For the text-containing cell, return its midpoint in [X, Y] coordinate format. 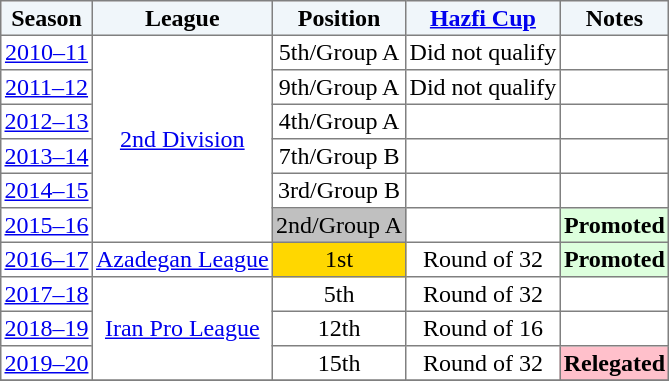
1st [339, 259]
Round of 16 [483, 328]
9th/Group A [339, 87]
Azadegan League [182, 259]
Notes [614, 18]
2015–16 [47, 225]
2014–15 [47, 190]
4th/Group A [339, 121]
15th [339, 363]
Position [339, 18]
5th [339, 294]
Iran Pro League [182, 329]
2nd Division [182, 138]
5th/Group A [339, 52]
2013–14 [47, 156]
2016–17 [47, 259]
Season [47, 18]
2nd/Group A [339, 225]
2017–18 [47, 294]
2018–19 [47, 328]
League [182, 18]
2010–11 [47, 52]
Hazfi Cup [483, 18]
3rd/Group B [339, 190]
Relegated [614, 363]
2011–12 [47, 87]
7th/Group B [339, 156]
12th [339, 328]
2019–20 [47, 363]
2012–13 [47, 121]
